Determine the (X, Y) coordinate at the center of the cell enclosing the given text.  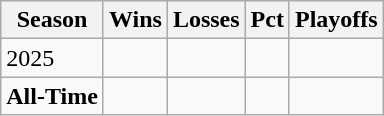
Wins (135, 20)
2025 (52, 58)
Playoffs (336, 20)
Losses (206, 20)
Season (52, 20)
All-Time (52, 96)
Pct (267, 20)
